Return the [x, y] coordinate for the center point of the cell that contains the specified text.  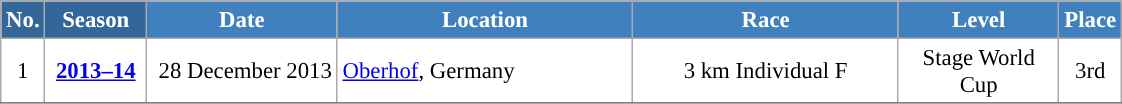
Location [485, 20]
Race [766, 20]
Date [242, 20]
No. [23, 20]
Level [978, 20]
1 [23, 72]
3 km Individual F [766, 72]
Place [1090, 20]
28 December 2013 [242, 72]
2013–14 [96, 72]
3rd [1090, 72]
Stage World Cup [978, 72]
Oberhof, Germany [485, 72]
Season [96, 20]
